For the text-containing cell, return its midpoint in (x, y) coordinate format. 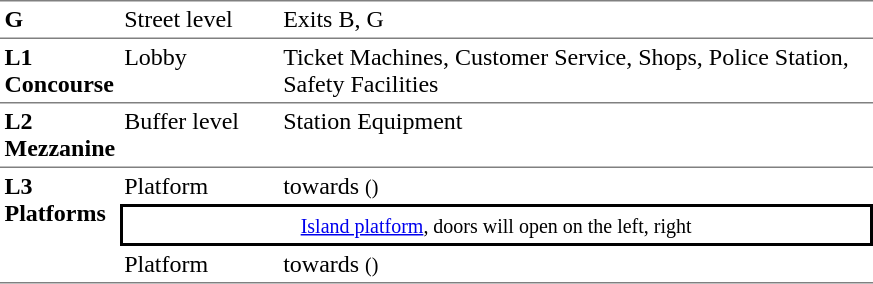
Ticket Machines, Customer Service, Shops, Police Station, Safety Facilities (576, 71)
L3Platforms (60, 226)
L1Concourse (60, 71)
Station Equipment (576, 136)
G (60, 19)
Buffer level (200, 136)
Street level (200, 19)
Lobby (200, 71)
Exits B, G (576, 19)
L2Mezzanine (60, 136)
Island platform, doors will open on the left, right (496, 225)
